For the text-containing cell, return its midpoint in [X, Y] coordinate format. 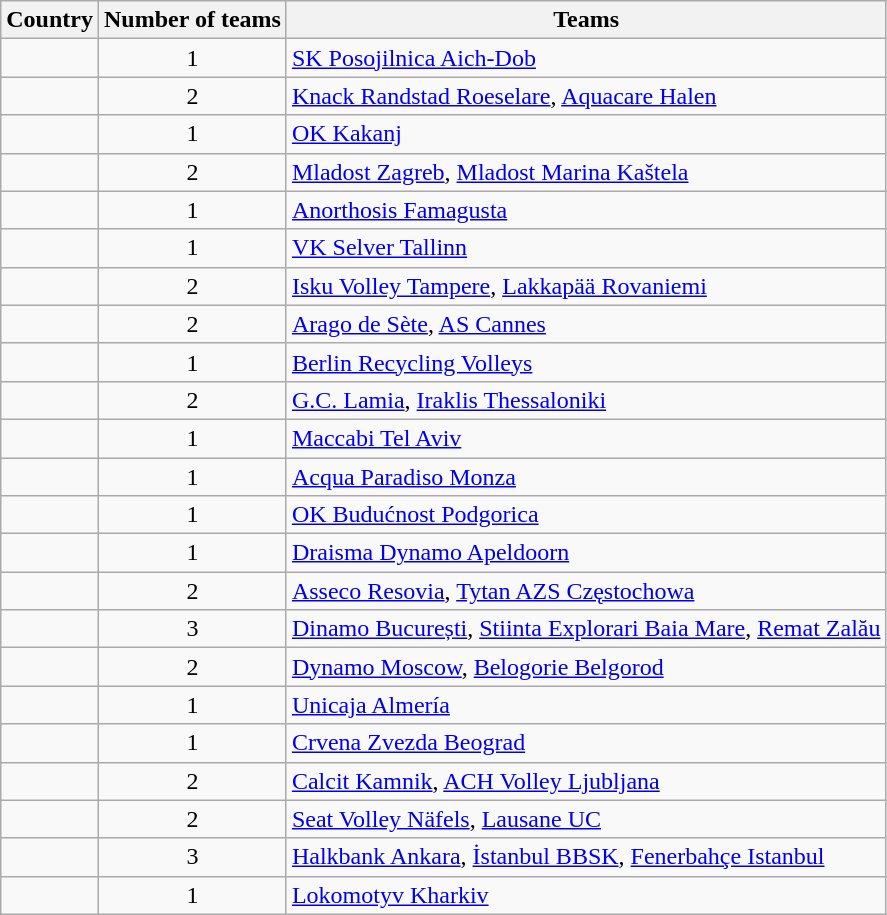
Draisma Dynamo Apeldoorn [586, 553]
VK Selver Tallinn [586, 248]
Arago de Sète, AS Cannes [586, 324]
Halkbank Ankara, İstanbul BBSK, Fenerbahçe Istanbul [586, 857]
Unicaja Almería [586, 705]
Berlin Recycling Volleys [586, 362]
Maccabi Tel Aviv [586, 438]
Dynamo Moscow, Belogorie Belgorod [586, 667]
Number of teams [192, 20]
Isku Volley Tampere, Lakkapää Rovaniemi [586, 286]
Asseco Resovia, Tytan AZS Częstochowa [586, 591]
Seat Volley Näfels, Lausane UC [586, 819]
Knack Randstad Roeselare, Aquacare Halen [586, 96]
Teams [586, 20]
OK Kakanj [586, 134]
Country [50, 20]
Anorthosis Famagusta [586, 210]
Dinamo București, Stiinta Explorari Baia Mare, Remat Zalău [586, 629]
G.C. Lamia, Iraklis Thessaloniki [586, 400]
Crvena Zvezda Beograd [586, 743]
Lokomotyv Kharkiv [586, 895]
Mladost Zagreb, Mladost Marina Kaštela [586, 172]
OK Budućnost Podgorica [586, 515]
Calcit Kamnik, ACH Volley Ljubljana [586, 781]
SK Posojilnica Aich-Dob [586, 58]
Acqua Paradiso Monza [586, 477]
